Scan for the cell matching the given text and deliver its (X, Y) coordinate at center. 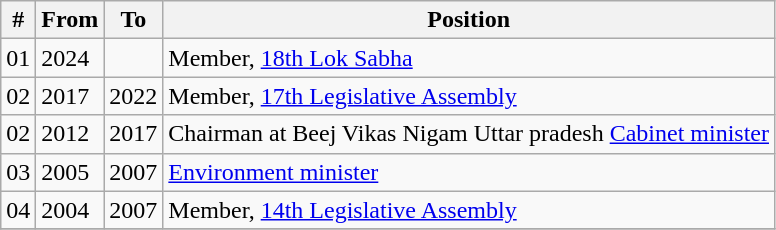
# (18, 20)
2004 (70, 210)
Member, 14th Legislative Assembly (469, 210)
Environment minister (469, 172)
01 (18, 58)
2022 (134, 96)
2012 (70, 134)
Member, 18th Lok Sabha (469, 58)
From (70, 20)
2005 (70, 172)
04 (18, 210)
Chairman at Beej Vikas Nigam Uttar pradesh Cabinet minister (469, 134)
03 (18, 172)
To (134, 20)
Position (469, 20)
Member, 17th Legislative Assembly (469, 96)
2024 (70, 58)
